Extract the [x, y] coordinate from the center of the cell holding the provided text.  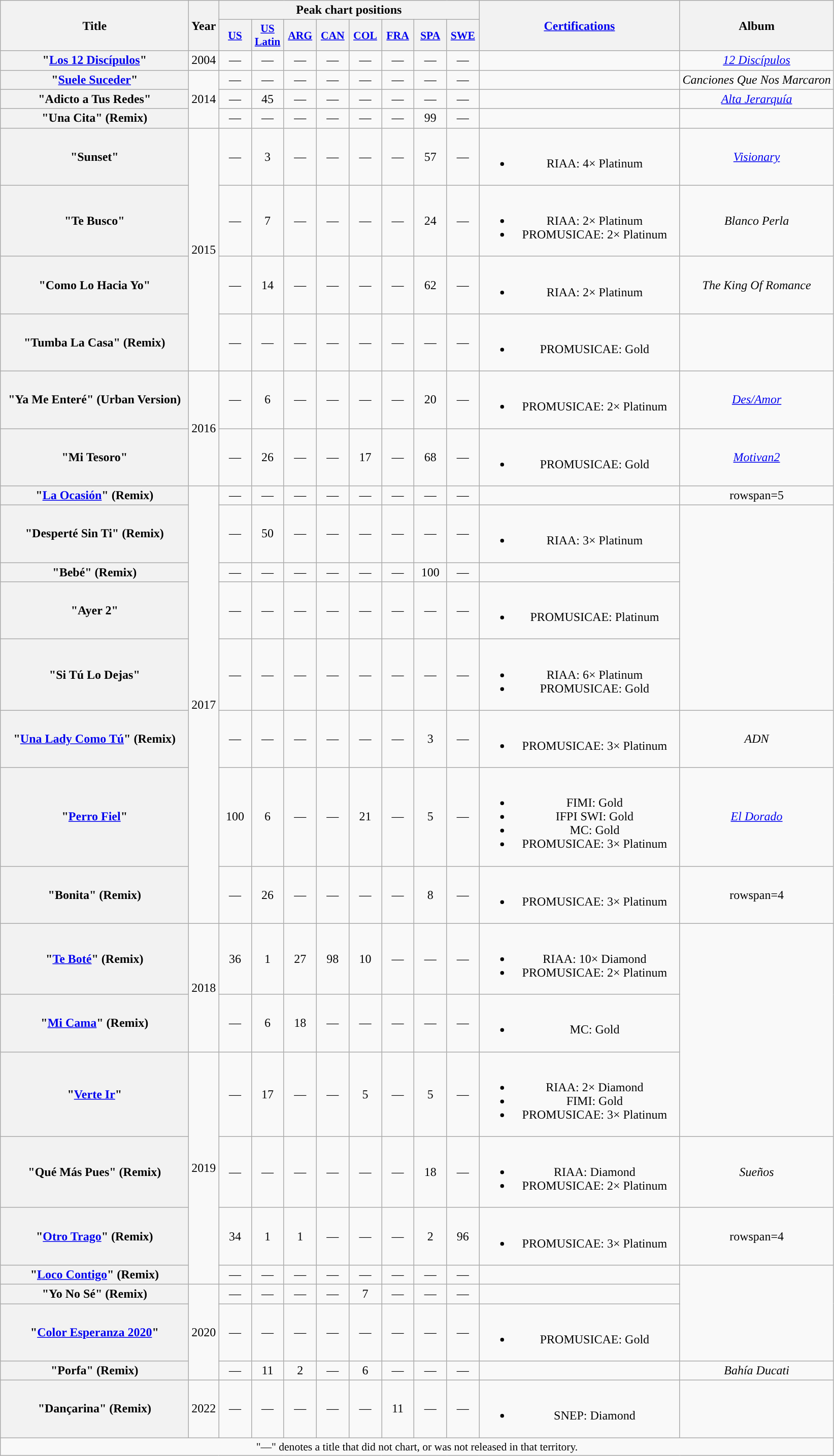
Des/Amor [756, 400]
27 [300, 959]
Peak chart positions [349, 10]
Blanco Perla [756, 221]
"Como Lo Hacia Yo" [94, 285]
"—" denotes a title that did not chart, or was not released in that territory. [417, 1447]
SWE [463, 36]
"Perro Fiel" [94, 817]
RIAA: 2× Platinum PROMUSICAE: 2× Platinum [580, 221]
FIMI: GoldIFPI SWI: GoldMC: GoldPROMUSICAE: 3× Platinum [580, 817]
"Bebé" (Remix) [94, 572]
45 [268, 99]
"La Ocasión" (Remix) [94, 496]
COL [365, 36]
Title [94, 25]
20 [430, 400]
RIAA: 6× Platinum PROMUSICAE: Gold [580, 675]
RIAA: 4× Platinum [580, 156]
"Los 12 Discípulos" [94, 60]
The King Of Romance [756, 285]
8 [430, 895]
Sueños [756, 1172]
"Si Tú Lo Dejas" [94, 675]
El Dorado [756, 817]
"Porfa" (Remix) [94, 1371]
"Verte Ir" [94, 1094]
21 [365, 817]
36 [235, 959]
"Qué Más Pues" (Remix) [94, 1172]
"Desperté Sin Ti" (Remix) [94, 534]
FRA [398, 36]
MC: Gold [580, 1023]
Album [756, 25]
RIAA: 10× Diamond PROMUSICAE: 2× Platinum [580, 959]
PROMUSICAE: 2× Platinum [580, 400]
USLatin [268, 36]
RIAA: 2× Diamond FIMI: GoldPROMUSICAE: 3× Platinum [580, 1094]
PROMUSICAE: Platinum [580, 611]
"Adicto a Tus Redes" [94, 99]
RIAA: Diamond PROMUSICAE: 2× Platinum [580, 1172]
Visionary [756, 156]
US [235, 36]
2020 [204, 1332]
57 [430, 156]
68 [430, 457]
2019 [204, 1168]
RIAA: 3× Platinum [580, 534]
"Dançarina" (Remix) [94, 1409]
2017 [204, 705]
2015 [204, 250]
Bahía Ducati [756, 1371]
"Loco Contigo" (Remix) [94, 1274]
rowspan=5 [756, 496]
96 [463, 1236]
"Ayer 2" [94, 611]
Alta Jerarquía [756, 99]
2004 [204, 60]
"Bonita" (Remix) [94, 895]
Motivan2 [756, 457]
2014 [204, 99]
RIAA: 2× Platinum [580, 285]
"Te Boté" (Remix) [94, 959]
98 [332, 959]
CAN [332, 36]
Canciones Que Nos Marcaron [756, 80]
12 Discípulos [756, 60]
"Una Cita" (Remix) [94, 118]
Year [204, 25]
"Yo No Sé" (Remix) [94, 1294]
SPA [430, 36]
2018 [204, 987]
2016 [204, 428]
"Suele Suceder" [94, 80]
"Otro Trago" (Remix) [94, 1236]
10 [365, 959]
Certifications [580, 25]
"Una Lady Como Tú" (Remix) [94, 739]
34 [235, 1236]
"Te Busco" [94, 221]
24 [430, 221]
99 [430, 118]
"Color Esperanza 2020" [94, 1332]
2022 [204, 1409]
14 [268, 285]
"Tumba La Casa" (Remix) [94, 342]
ARG [300, 36]
"Mi Tesoro" [94, 457]
"Ya Me Enteré" (Urban Version) [94, 400]
"Sunset" [94, 156]
ADN [756, 739]
"Mi Cama" (Remix) [94, 1023]
50 [268, 534]
62 [430, 285]
SNEP: Diamond [580, 1409]
